Return the (x, y) coordinate for the center point of the cell that contains the specified text.  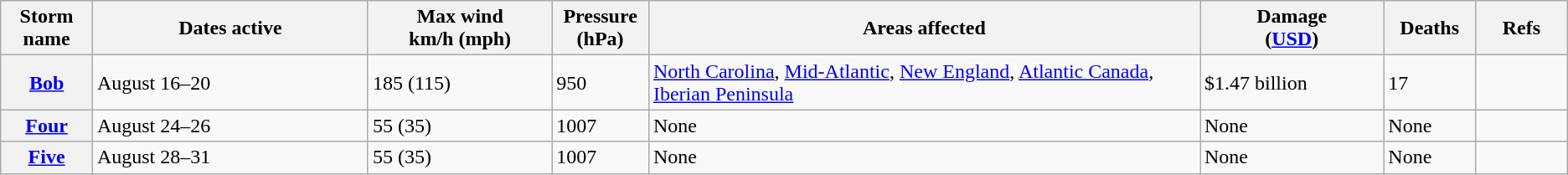
Dates active (230, 28)
August 16–20 (230, 82)
Five (47, 157)
Max windkm/h (mph) (459, 28)
August 28–31 (230, 157)
Damage(USD) (1292, 28)
Deaths (1430, 28)
950 (601, 82)
Areas affected (924, 28)
185 (115) (459, 82)
Four (47, 126)
North Carolina, Mid-Atlantic, New England, Atlantic Canada, Iberian Peninsula (924, 82)
Pressure(hPa) (601, 28)
August 24–26 (230, 126)
$1.47 billion (1292, 82)
Refs (1521, 28)
Storm name (47, 28)
17 (1430, 82)
Bob (47, 82)
